Return the (X, Y) coordinate for the center point of the cell that contains the specified text.  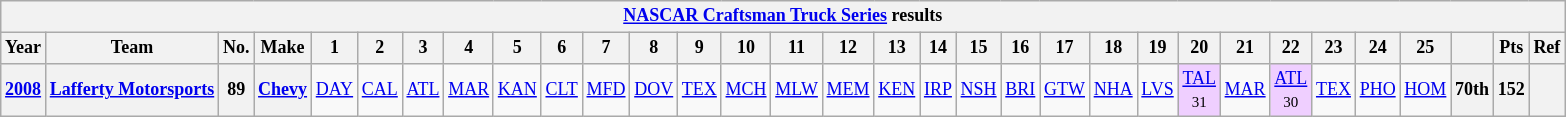
4 (469, 48)
Chevy (283, 90)
MFD (606, 90)
KEN (897, 90)
10 (746, 48)
12 (848, 48)
7 (606, 48)
KAN (517, 90)
DAY (334, 90)
19 (1158, 48)
LVS (1158, 90)
11 (796, 48)
Pts (1511, 48)
No. (236, 48)
16 (1020, 48)
15 (978, 48)
6 (562, 48)
70th (1472, 90)
DOV (654, 90)
5 (517, 48)
Lafferty Motorsports (132, 90)
BRI (1020, 90)
24 (1378, 48)
NASCAR Craftsman Truck Series results (783, 16)
PHO (1378, 90)
Make (283, 48)
GTW (1065, 90)
22 (1291, 48)
3 (423, 48)
ATL30 (1291, 90)
NSH (978, 90)
8 (654, 48)
ATL (423, 90)
MCH (746, 90)
CLT (562, 90)
13 (897, 48)
Ref (1547, 48)
HOM (1426, 90)
MEM (848, 90)
2008 (24, 90)
89 (236, 90)
17 (1065, 48)
Team (132, 48)
TAL31 (1199, 90)
18 (1113, 48)
25 (1426, 48)
9 (700, 48)
MLW (796, 90)
2 (380, 48)
21 (1245, 48)
1 (334, 48)
CAL (380, 90)
NHA (1113, 90)
152 (1511, 90)
Year (24, 48)
14 (938, 48)
20 (1199, 48)
IRP (938, 90)
23 (1334, 48)
